Scan for the cell matching the given text and deliver its [X, Y] coordinate at center. 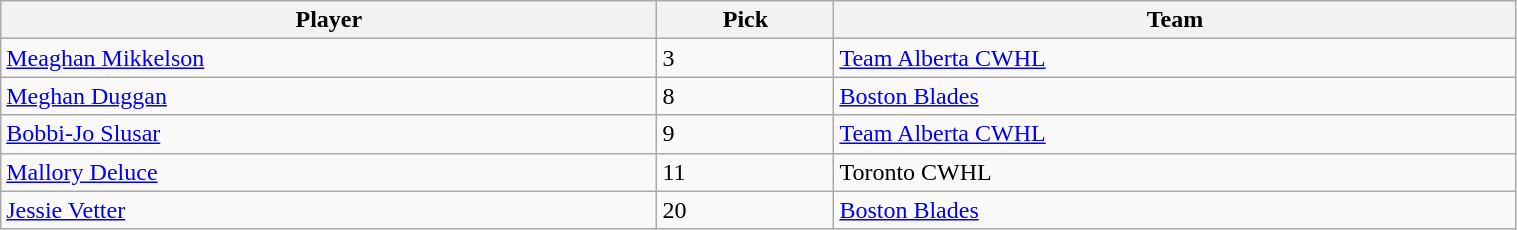
Player [329, 20]
Team [1175, 20]
Toronto CWHL [1175, 172]
3 [746, 58]
Meaghan Mikkelson [329, 58]
11 [746, 172]
20 [746, 210]
Jessie Vetter [329, 210]
Mallory Deluce [329, 172]
9 [746, 134]
Bobbi-Jo Slusar [329, 134]
Pick [746, 20]
8 [746, 96]
Meghan Duggan [329, 96]
